Search for the cell housing the specified text and yield its [x, y] center coordinate. 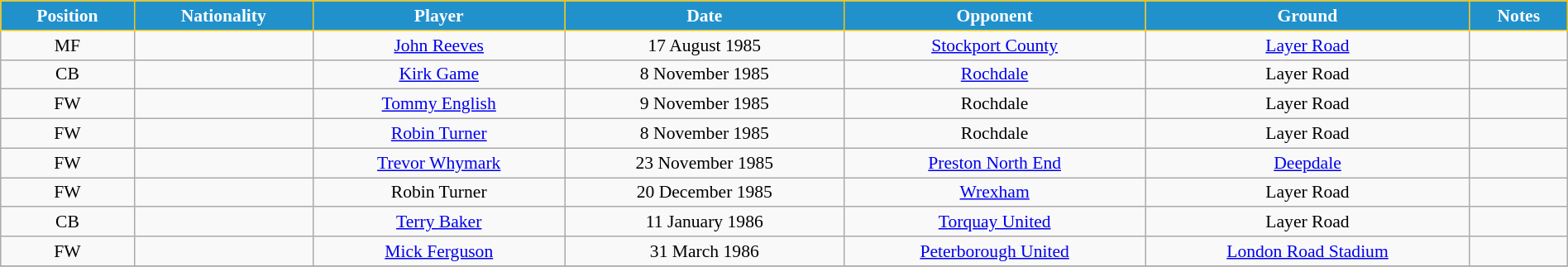
Torquay United [995, 222]
Trevor Whymark [438, 163]
Stockport County [995, 45]
23 November 1985 [705, 163]
Deepdale [1308, 163]
31 March 1986 [705, 251]
Notes [1518, 16]
Nationality [223, 16]
11 January 1986 [705, 222]
Kirk Game [438, 74]
London Road Stadium [1308, 251]
Player [438, 16]
Opponent [995, 16]
Mick Ferguson [438, 251]
Ground [1308, 16]
17 August 1985 [705, 45]
Peterborough United [995, 251]
MF [68, 45]
Wrexham [995, 193]
9 November 1985 [705, 104]
Date [705, 16]
20 December 1985 [705, 193]
Position [68, 16]
Tommy English [438, 104]
Preston North End [995, 163]
John Reeves [438, 45]
Terry Baker [438, 222]
